Identify which cell holds the provided text, then report its (X, Y) central coordinate. 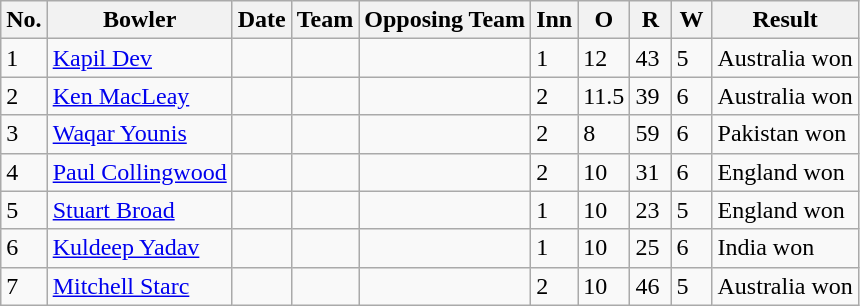
Result (785, 20)
46 (650, 286)
Mitchell Starc (140, 286)
No. (24, 20)
11.5 (604, 96)
Kapil Dev (140, 58)
Kuldeep Yadav (140, 248)
Date (262, 20)
25 (650, 248)
Waqar Younis (140, 134)
Inn (554, 20)
Ken MacLeay (140, 96)
8 (604, 134)
23 (650, 210)
7 (24, 286)
4 (24, 172)
31 (650, 172)
Paul Collingwood (140, 172)
39 (650, 96)
India won (785, 248)
59 (650, 134)
Pakistan won (785, 134)
W (692, 20)
Team (325, 20)
Stuart Broad (140, 210)
3 (24, 134)
O (604, 20)
12 (604, 58)
R (650, 20)
Bowler (140, 20)
43 (650, 58)
Opposing Team (445, 20)
